Output the [X, Y] coordinate of the center of the cell containing the given text.  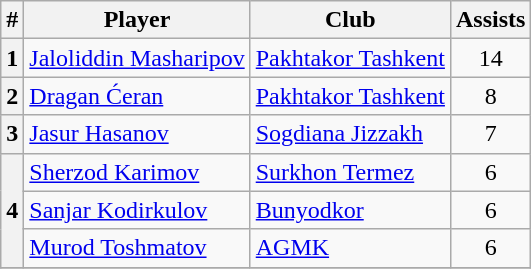
14 [490, 58]
Jaloliddin Masharipov [137, 58]
Dragan Ćeran [137, 96]
AGMK [350, 248]
Jasur Hasanov [137, 134]
Murod Toshmatov [137, 248]
8 [490, 96]
# [12, 20]
Assists [490, 20]
Club [350, 20]
2 [12, 96]
Sherzod Karimov [137, 172]
Sogdiana Jizzakh [350, 134]
3 [12, 134]
Sanjar Kodirkulov [137, 210]
4 [12, 210]
1 [12, 58]
7 [490, 134]
Surkhon Termez [350, 172]
Player [137, 20]
Bunyodkor [350, 210]
